Return (X, Y) of the center of cell containing provided text 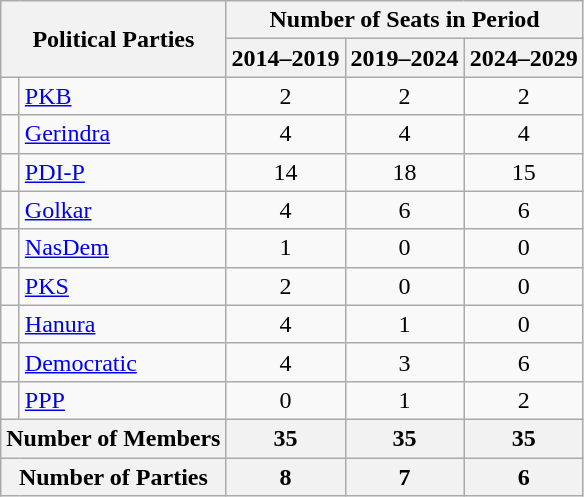
18 (404, 172)
14 (286, 172)
2014–2019 (286, 58)
Number of Parties (114, 477)
PKS (122, 286)
Gerindra (122, 134)
Political Parties (114, 39)
7 (404, 477)
2019–2024 (404, 58)
15 (524, 172)
Number of Seats in Period (404, 20)
Number of Members (114, 438)
NasDem (122, 248)
Hanura (122, 324)
PPP (122, 400)
Democratic (122, 362)
PDI-P (122, 172)
2024–2029 (524, 58)
8 (286, 477)
3 (404, 362)
PKB (122, 96)
Golkar (122, 210)
